Detect which cell encompasses the target text, then output its [x, y] center coordinate. 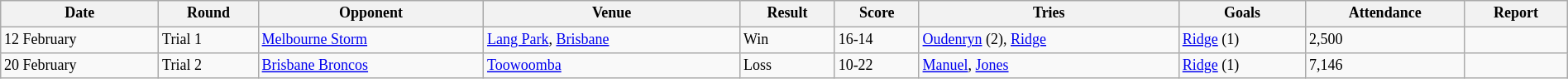
Attendance [1385, 13]
Trial 1 [208, 40]
Date [79, 13]
2,500 [1385, 40]
Manuel, Jones [1049, 65]
Oudenryn (2), Ridge [1049, 40]
Score [877, 13]
Goals [1242, 13]
12 February [79, 40]
Tries [1049, 13]
Round [208, 13]
Lang Park, Brisbane [612, 40]
Brisbane Broncos [370, 65]
Trial 2 [208, 65]
10-22 [877, 65]
Win [787, 40]
Melbourne Storm [370, 40]
16-14 [877, 40]
Result [787, 13]
7,146 [1385, 65]
Venue [612, 13]
20 February [79, 65]
Toowoomba [612, 65]
Opponent [370, 13]
Report [1517, 13]
Loss [787, 65]
